Capture the cell that displays the provided text and extract its (x, y) central coordinate. 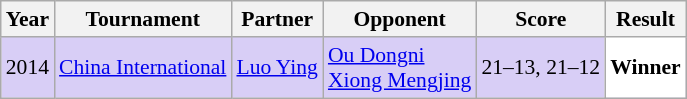
Ou Dongni Xiong Mengjing (400, 68)
Winner (646, 68)
2014 (28, 68)
Year (28, 19)
China International (142, 68)
Partner (276, 19)
Opponent (400, 19)
Luo Ying (276, 68)
Score (540, 19)
21–13, 21–12 (540, 68)
Result (646, 19)
Tournament (142, 19)
